Output the [x, y] coordinate of the center of the cell containing the given text.  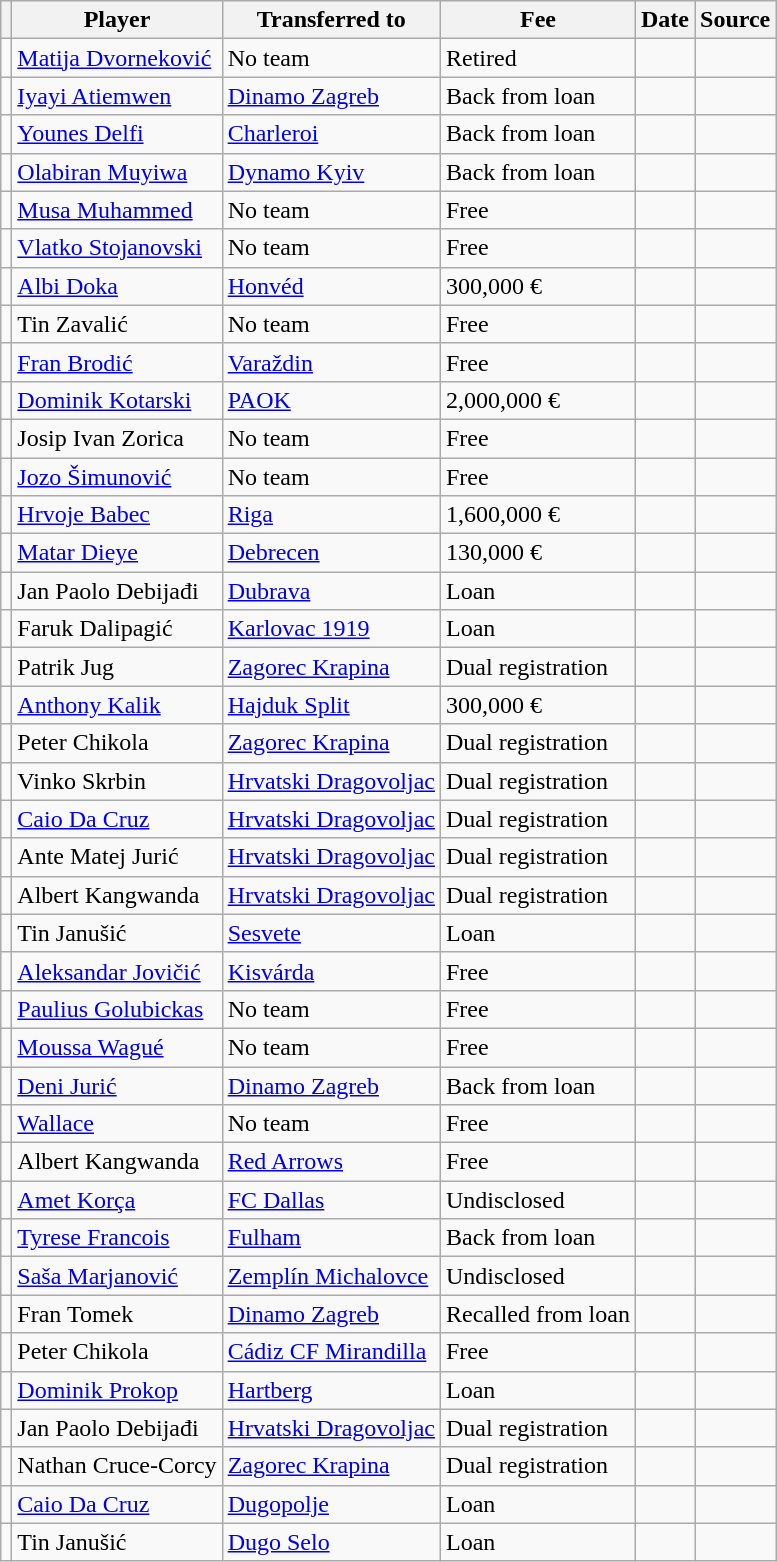
Hrvoje Babec [117, 515]
Dominik Kotarski [117, 400]
Dugo Selo [331, 1542]
Aleksandar Jovičić [117, 971]
Varaždin [331, 362]
Charleroi [331, 134]
Karlovac 1919 [331, 629]
Anthony Kalik [117, 705]
130,000 € [538, 553]
Fran Brodić [117, 362]
PAOK [331, 400]
Saša Marjanović [117, 1276]
Sesvete [331, 933]
Nathan Cruce-Corcy [117, 1466]
Iyayi Atiemwen [117, 96]
Fran Tomek [117, 1314]
Dugopolje [331, 1504]
Deni Jurić [117, 1085]
Paulius Golubickas [117, 1009]
Hartberg [331, 1390]
Fulham [331, 1238]
Vinko Skrbin [117, 781]
Zemplín Michalovce [331, 1276]
Tin Zavalić [117, 324]
Patrik Jug [117, 667]
Dubrava [331, 591]
Dominik Prokop [117, 1390]
Jozo Šimunović [117, 477]
Date [664, 20]
Musa Muhammed [117, 210]
Faruk Dalipagić [117, 629]
FC Dallas [331, 1200]
Retired [538, 58]
Fee [538, 20]
Amet Korça [117, 1200]
Kisvárda [331, 971]
Player [117, 20]
Olabiran Muyiwa [117, 172]
Josip Ivan Zorica [117, 438]
Ante Matej Jurić [117, 857]
Recalled from loan [538, 1314]
Younes Delfi [117, 134]
Wallace [117, 1124]
Source [736, 20]
Debrecen [331, 553]
Cádiz CF Mirandilla [331, 1352]
Vlatko Stojanovski [117, 248]
Albi Doka [117, 286]
Riga [331, 515]
Matija Dvorneković [117, 58]
Tyrese Francois [117, 1238]
Transferred to [331, 20]
Dynamo Kyiv [331, 172]
Matar Dieye [117, 553]
Hajduk Split [331, 705]
2,000,000 € [538, 400]
Honvéd [331, 286]
Red Arrows [331, 1162]
1,600,000 € [538, 515]
Moussa Wagué [117, 1047]
